Return the [x, y] coordinate for the center point of the cell that contains the specified text.  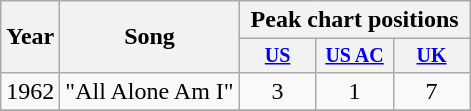
US AC [354, 56]
7 [432, 91]
1962 [30, 91]
Year [30, 37]
US [278, 56]
1 [354, 91]
"All Alone Am I" [150, 91]
Song [150, 37]
3 [278, 91]
Peak chart positions [354, 20]
UK [432, 56]
